Return [X, Y] of the center of cell containing provided text 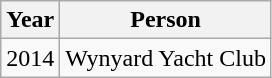
Year [30, 20]
Person [166, 20]
2014 [30, 58]
Wynyard Yacht Club [166, 58]
